Pinpoint the cell where the given text exists, returning its (X, Y) midpoint coordinate. 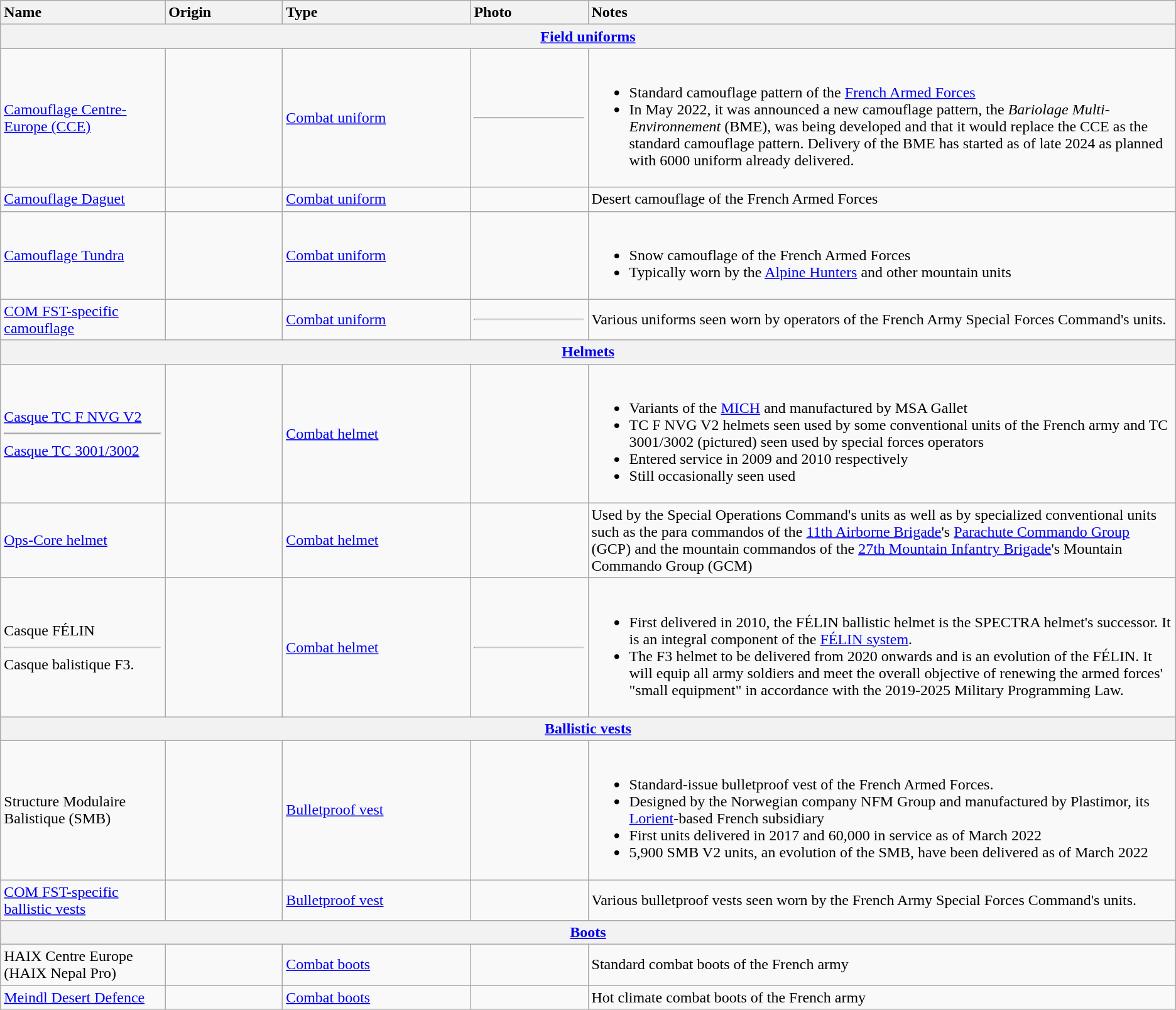
Boots (588, 933)
Notes (882, 13)
Camouflage Daguet (83, 199)
Meindl Desert Defence (83, 997)
Ballistic vests (588, 728)
Various uniforms seen worn by operators of the French Army Special Forces Command's units. (882, 319)
COM FST-specific camouflage (83, 319)
Standard combat boots of the French army (882, 965)
Hot climate combat boots of the French army (882, 997)
Casque TC F NVG V2Casque TC 3001/3002 (83, 434)
Various bulletproof vests seen worn by the French Army Special Forces Command's units. (882, 900)
Camouflage Tundra (83, 255)
Ops-Core helmet (83, 541)
Origin (224, 13)
Helmets (588, 352)
Field uniforms (588, 36)
Casque FÉLINCasque balistique F3. (83, 647)
Structure Modulaire Balistique (SMB) (83, 810)
Name (83, 13)
HAIX Centre Europe (HAIX Nepal Pro) (83, 965)
Photo (529, 13)
Camouflage Centre-Europe (CCE) (83, 118)
Desert camouflage of the French Armed Forces (882, 199)
Type (377, 13)
Snow camouflage of the French Armed ForcesTypically worn by the Alpine Hunters and other mountain units (882, 255)
COM FST-specific ballistic vests (83, 900)
